Search for the cell housing the specified text and yield its [x, y] center coordinate. 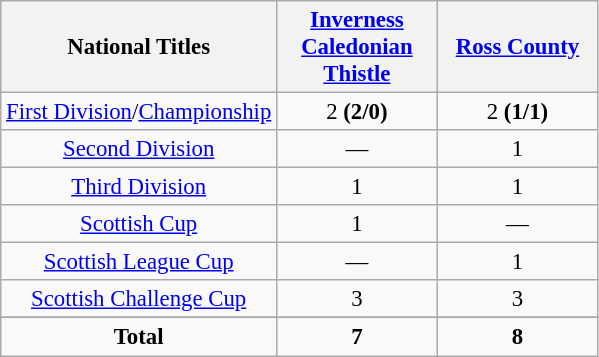
8 [518, 337]
2 (1/1) [518, 112]
Scottish League Cup [139, 262]
Third Division [139, 187]
2 (2/0) [358, 112]
7 [358, 337]
Scottish Challenge Cup [139, 299]
Second Division [139, 149]
National Titles [139, 47]
Ross County [518, 47]
Scottish Cup [139, 224]
Total [139, 337]
Inverness Caledonian Thistle [358, 47]
First Division/Championship [139, 112]
